Search for the cell housing the specified text and yield its (X, Y) center coordinate. 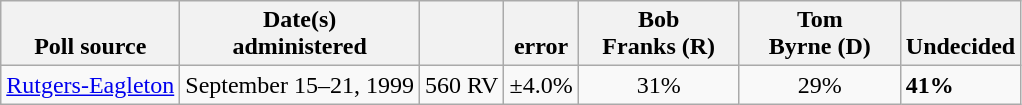
Poll source (90, 34)
560 RV (461, 85)
error (541, 34)
41% (960, 85)
BobFranks (R) (658, 34)
TomByrne (D) (820, 34)
Undecided (960, 34)
Date(s)administered (300, 34)
Rutgers-Eagleton (90, 85)
September 15–21, 1999 (300, 85)
31% (658, 85)
29% (820, 85)
±4.0% (541, 85)
